Capture the cell that displays the provided text and extract its (X, Y) central coordinate. 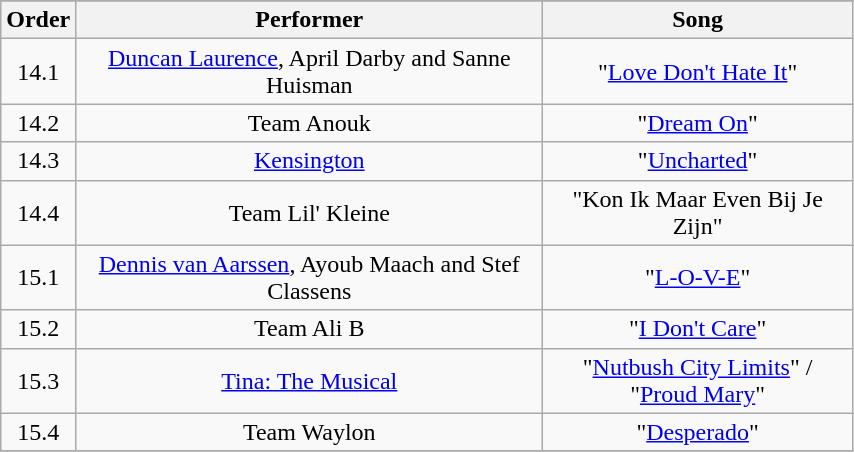
14.4 (38, 212)
"Uncharted" (698, 161)
14.1 (38, 72)
Kensington (310, 161)
Song (698, 20)
Team Ali B (310, 329)
"L-O-V-E" (698, 278)
"Nutbush City Limits" / "Proud Mary" (698, 380)
Tina: The Musical (310, 380)
"Love Don't Hate It" (698, 72)
Dennis van Aarssen, Ayoub Maach and Stef Classens (310, 278)
Team Anouk (310, 123)
15.4 (38, 432)
"Desperado" (698, 432)
"I Don't Care" (698, 329)
15.2 (38, 329)
14.3 (38, 161)
Performer (310, 20)
"Kon Ik Maar Even Bij Je Zijn" (698, 212)
14.2 (38, 123)
Order (38, 20)
Team Waylon (310, 432)
"Dream On" (698, 123)
15.1 (38, 278)
15.3 (38, 380)
Team Lil' Kleine (310, 212)
Duncan Laurence, April Darby and Sanne Huisman (310, 72)
